Determine the [X, Y] coordinate at the center of the cell enclosing the given text.  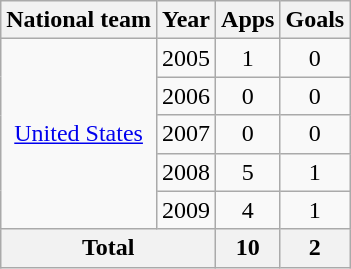
2009 [186, 210]
10 [248, 248]
5 [248, 172]
Total [108, 248]
2008 [186, 172]
2 [315, 248]
United States [79, 134]
Goals [315, 20]
4 [248, 210]
National team [79, 20]
Year [186, 20]
2006 [186, 96]
2007 [186, 134]
Apps [248, 20]
2005 [186, 58]
